Determine the [X, Y] coordinate at the center of the cell enclosing the given text.  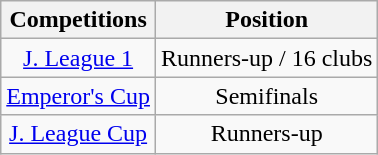
Competitions [78, 20]
Runners-up / 16 clubs [266, 58]
J. League 1 [78, 58]
Runners-up [266, 134]
Emperor's Cup [78, 96]
Semifinals [266, 96]
J. League Cup [78, 134]
Position [266, 20]
